Locate the cell with the specified text and output its [x, y] center coordinate. 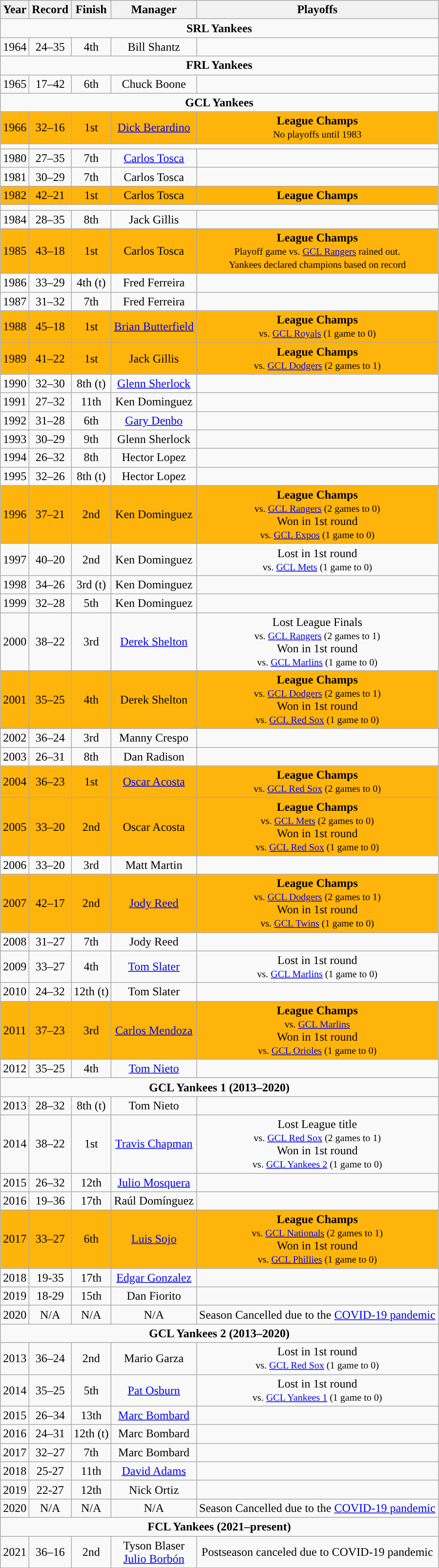
24–32 [50, 992]
Lost in 1st round vs. GCL Yankees 1 (1 game to 0) [317, 1390]
27–32 [50, 402]
Travis Chapman [154, 1144]
45–18 [50, 327]
25-27 [50, 1471]
17–42 [50, 84]
42–17 [50, 904]
Tyson BlaserJulio Borbón [154, 1551]
Carlos Mendoza [154, 1030]
32–30 [50, 383]
2001 [15, 700]
1992 [15, 421]
32–27 [50, 1452]
2011 [15, 1030]
1995 [15, 476]
26–31 [50, 757]
1988 [15, 327]
Lost in 1st roundvs. GCL Red Sox (1 game to 0) [317, 1358]
13th [91, 1415]
League Champsvs. GCL Marlins Won in 1st roundvs. GCL Orioles (1 game to 0) [317, 1030]
Dan Radison [154, 757]
1987 [15, 302]
2005 [15, 826]
League Champs [317, 195]
League Champsvs. GCL Nationals (2 games to 1)Won in 1st round vs. GCL Phillies (1 game to 0) [317, 1239]
32–28 [50, 603]
Dan Fiorito [154, 1296]
40–20 [50, 559]
Julio Mosquera [154, 1182]
1986 [15, 283]
31–32 [50, 302]
Manager [154, 10]
18-29 [50, 1296]
36–23 [50, 782]
League Champs No playoffs until 1983 [317, 128]
1985 [15, 251]
1993 [15, 439]
34–26 [50, 584]
Lost in 1st roundvs. GCL Mets (1 game to 0) [317, 559]
League Champsvs. GCL Mets (2 games to 0)Won in 1st round vs. GCL Red Sox (1 game to 0) [317, 826]
27–35 [50, 158]
1994 [15, 458]
41–22 [50, 358]
1990 [15, 383]
League Champsvs. GCL Dodgers (2 games to 1) [317, 358]
Nick Ortiz [154, 1489]
1966 [15, 128]
Dick Berardino [154, 128]
1964 [15, 47]
Playoffs [317, 10]
32–16 [50, 128]
32–26 [50, 476]
4th (t) [91, 283]
1999 [15, 603]
2004 [15, 782]
Matt Martin [154, 865]
Pat Osburn [154, 1390]
Lost League Finalsvs. GCL Rangers (2 games to 1)Won in 1st round vs. GCL Marlins (1 game to 0) [317, 642]
1991 [15, 402]
Luis Sojo [154, 1239]
1984 [15, 219]
9th [91, 439]
31–27 [50, 942]
15th [91, 1296]
Mario Garza [154, 1358]
24–35 [50, 47]
Gary Denbo [154, 421]
24–31 [50, 1434]
2008 [15, 942]
Edgar Gonzalez [154, 1278]
League Champs vs. GCL Rangers (2 games to 0)Won in 1st roundvs. GCL Expos (1 game to 0) [317, 514]
David Adams [154, 1471]
Raúl Domínguez [154, 1201]
Postseason canceled due to COVID-19 pandemic [317, 1551]
1982 [15, 195]
1980 [15, 158]
28–35 [50, 219]
1997 [15, 559]
League Champsvs. GCL Royals (1 game to 0) [317, 327]
League Champsvs. GCL Dodgers (2 games to 1)Won in 1st round vs. GCL Twins (1 game to 0) [317, 904]
1965 [15, 84]
37–23 [50, 1030]
FCL Yankees (2021–present) [219, 1527]
Year [15, 10]
28–32 [50, 1106]
19-35 [50, 1278]
Finish [91, 10]
GCL Yankees 1 (2013–2020) [219, 1087]
2009 [15, 967]
1989 [15, 358]
Lost in 1st roundvs. GCL Marlins (1 game to 0) [317, 967]
36–16 [50, 1551]
League Champsvs. GCL Dodgers (2 games to 1)Won in 1st round vs. GCL Red Sox (1 game to 0) [317, 700]
GCL Yankees 2 (2013–2020) [219, 1333]
19–36 [50, 1201]
33–29 [50, 283]
1996 [15, 514]
43–18 [50, 251]
GCL Yankees [219, 102]
2000 [15, 642]
Manny Crespo [154, 738]
2012 [15, 1068]
Chuck Boone [154, 84]
2021 [15, 1551]
Lost League title vs. GCL Red Sox (2 games to 1)Won in 1st round vs. GCL Yankees 2 (1 game to 0) [317, 1144]
Record [50, 10]
2003 [15, 757]
26–34 [50, 1415]
2002 [15, 738]
2007 [15, 904]
League ChampsPlayoff game vs. GCL Rangers rained out.Yankees declared champions based on record [317, 251]
1981 [15, 177]
3rd (t) [91, 584]
31–28 [50, 421]
Brian Butterfield [154, 327]
2010 [15, 992]
FRL Yankees [219, 65]
1998 [15, 584]
22-27 [50, 1489]
42–21 [50, 195]
37–21 [50, 514]
SRL Yankees [219, 28]
Bill Shantz [154, 47]
League Champsvs. GCL Red Sox (2 games to 0) [317, 782]
2006 [15, 865]
